Extract the (x, y) coordinate from the center of the cell holding the provided text.  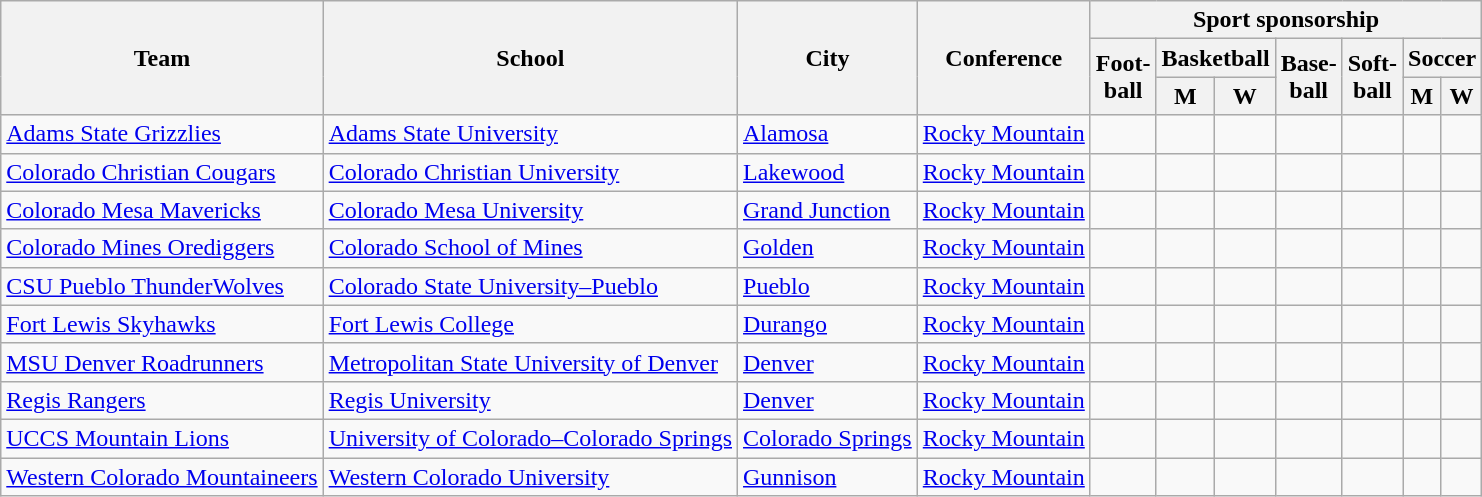
Grand Junction (828, 210)
Colorado School of Mines (530, 248)
Colorado Mines Orediggers (162, 248)
Lakewood (828, 172)
Gunnison (828, 477)
School (530, 58)
Durango (828, 324)
Colorado Springs (828, 438)
Soccer (1442, 58)
Soft-ball (1372, 77)
Fort Lewis College (530, 324)
Adams State Grizzlies (162, 134)
Basketball (1216, 58)
Team (162, 58)
Foot-ball (1123, 77)
Conference (1004, 58)
Regis University (530, 400)
Base-ball (1308, 77)
City (828, 58)
MSU Denver Roadrunners (162, 362)
Adams State University (530, 134)
Sport sponsorship (1286, 20)
Western Colorado University (530, 477)
UCCS Mountain Lions (162, 438)
Regis Rangers (162, 400)
Fort Lewis Skyhawks (162, 324)
Colorado Mesa University (530, 210)
Alamosa (828, 134)
Metropolitan State University of Denver (530, 362)
CSU Pueblo ThunderWolves (162, 286)
University of Colorado–Colorado Springs (530, 438)
Colorado Christian University (530, 172)
Pueblo (828, 286)
Colorado Mesa Mavericks (162, 210)
Western Colorado Mountaineers (162, 477)
Golden (828, 248)
Colorado State University–Pueblo (530, 286)
Colorado Christian Cougars (162, 172)
